From the cell containing the given text, extract its center point as (X, Y) coordinate. 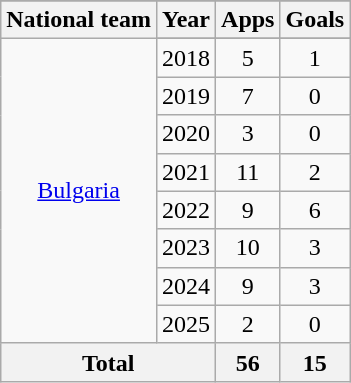
10 (248, 248)
Total (108, 362)
15 (315, 362)
7 (248, 96)
6 (315, 210)
56 (248, 362)
2024 (186, 286)
2018 (186, 58)
Year (186, 20)
2025 (186, 324)
5 (248, 58)
Bulgaria (79, 191)
1 (315, 58)
2023 (186, 248)
2022 (186, 210)
2019 (186, 96)
Goals (315, 20)
2020 (186, 134)
2021 (186, 172)
National team (79, 20)
11 (248, 172)
Apps (248, 20)
